Pinpoint the cell where the given text exists, returning its (X, Y) midpoint coordinate. 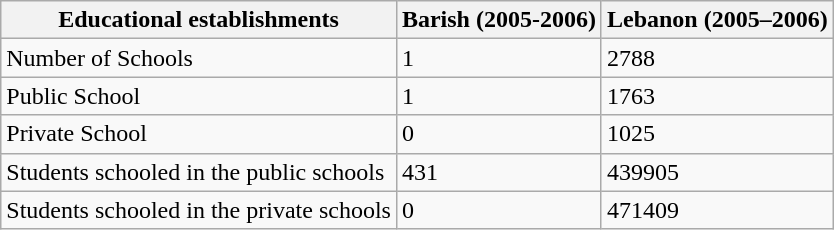
431 (498, 172)
Students schooled in the private schools (199, 210)
1025 (717, 134)
Educational establishments (199, 20)
471409 (717, 210)
Public School (199, 96)
1763 (717, 96)
439905 (717, 172)
Number of Schools (199, 58)
Lebanon (2005–2006) (717, 20)
Barish (2005-2006) (498, 20)
Private School (199, 134)
2788 (717, 58)
Students schooled in the public schools (199, 172)
